Detect which cell encompasses the target text, then output its (x, y) center coordinate. 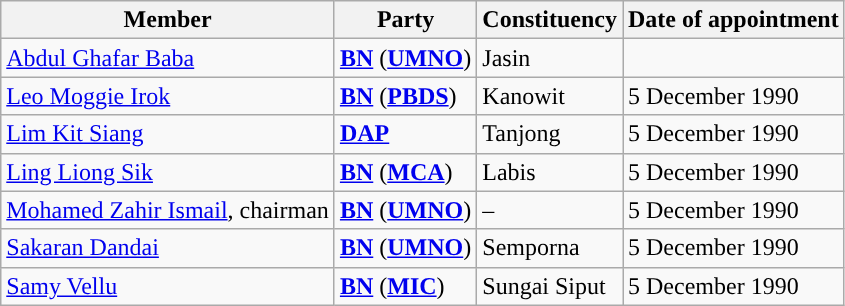
Jasin (550, 58)
Ling Liong Sik (168, 172)
Date of appointment (733, 20)
Abdul Ghafar Baba (168, 58)
Mohamed Zahir Ismail, chairman (168, 210)
Leo Moggie Irok (168, 96)
Member (168, 20)
Labis (550, 172)
– (550, 210)
BN (MCA) (405, 172)
BN (PBDS) (405, 96)
Kanowit (550, 96)
Semporna (550, 248)
Samy Vellu (168, 286)
Constituency (550, 20)
BN (MIC) (405, 286)
Tanjong (550, 134)
Sungai Siput (550, 286)
Sakaran Dandai (168, 248)
Party (405, 20)
Lim Kit Siang (168, 134)
DAP (405, 134)
